Extract the (X, Y) coordinate from the center of the cell holding the provided text.  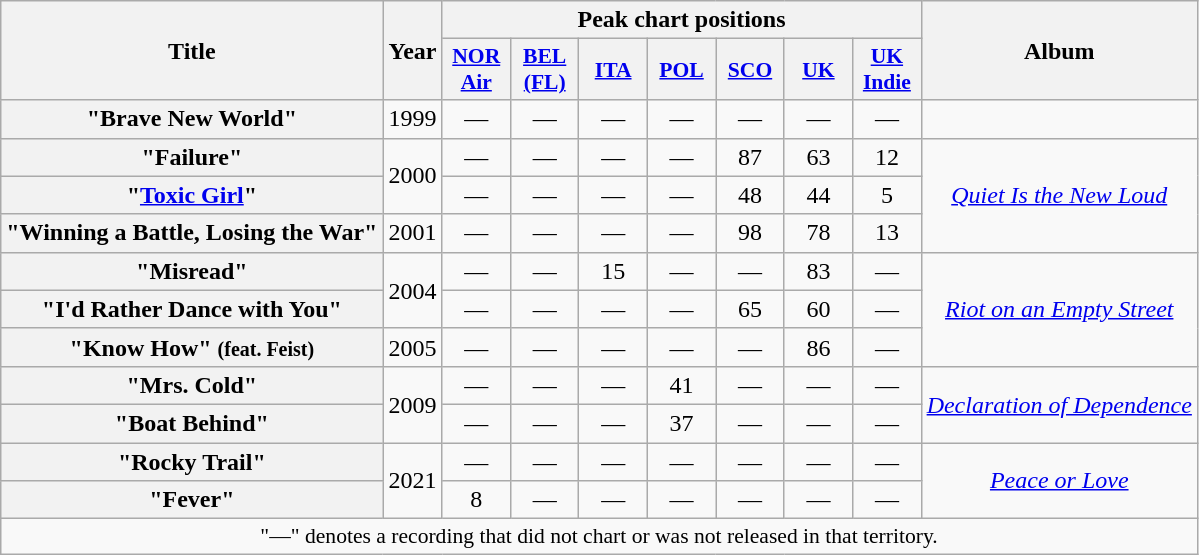
5 (887, 195)
1999 (412, 119)
44 (818, 195)
13 (887, 233)
"Boat Behind" (192, 423)
"Fever" (192, 500)
"I'd Rather Dance with You" (192, 309)
65 (750, 309)
UK (818, 70)
"Toxic Girl" (192, 195)
12 (887, 157)
2001 (412, 233)
Peace or Love (1059, 480)
"Brave New World" (192, 119)
48 (750, 195)
Title (192, 50)
8 (476, 500)
37 (681, 423)
87 (750, 157)
63 (818, 157)
ITA (613, 70)
POL (681, 70)
60 (818, 309)
2000 (412, 176)
"Mrs. Cold" (192, 385)
Peak chart positions (682, 20)
BEL(FL) (544, 70)
98 (750, 233)
NORAir (476, 70)
86 (818, 347)
2021 (412, 480)
2005 (412, 347)
78 (818, 233)
2009 (412, 404)
83 (818, 271)
"Know How" (feat. Feist) (192, 347)
"Winning a Battle, Losing the War" (192, 233)
SCO (750, 70)
41 (681, 385)
Declaration of Dependence (1059, 404)
2004 (412, 290)
"—" denotes a recording that did not chart or was not released in that territory. (600, 537)
UKIndie (887, 70)
15 (613, 271)
Album (1059, 50)
"Failure" (192, 157)
"Misread" (192, 271)
Riot on an Empty Street (1059, 309)
Year (412, 50)
Quiet Is the New Loud (1059, 195)
"Rocky Trail" (192, 461)
